Identify which cell holds the provided text, then report its (x, y) central coordinate. 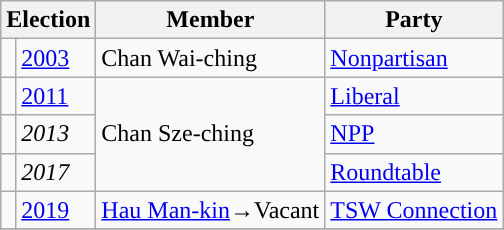
Member (210, 20)
TSW Connection (414, 210)
Nonpartisan (414, 58)
Chan Wai-ching (210, 58)
Chan Sze-ching (210, 134)
Liberal (414, 96)
2003 (56, 58)
2013 (56, 134)
Party (414, 20)
Roundtable (414, 172)
2017 (56, 172)
NPP (414, 134)
Hau Man-kin→Vacant (210, 210)
Election (48, 20)
2019 (56, 210)
2011 (56, 96)
